Pinpoint the cell where the given text exists, returning its [X, Y] midpoint coordinate. 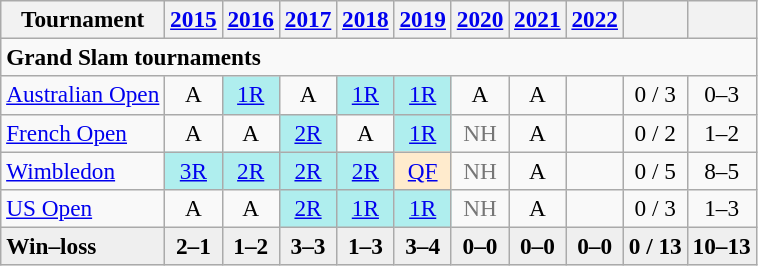
8–5 [722, 170]
2016 [250, 19]
3R [194, 170]
10–13 [722, 246]
French Open [83, 133]
Win–loss [83, 246]
2021 [538, 19]
Tournament [83, 19]
2018 [366, 19]
2022 [594, 19]
Wimbledon [83, 170]
QF [422, 170]
2015 [194, 19]
2020 [480, 19]
2017 [308, 19]
US Open [83, 208]
3–4 [422, 246]
Australian Open [83, 95]
0 / 2 [655, 133]
Grand Slam tournaments [378, 57]
2019 [422, 19]
0 / 5 [655, 170]
3–3 [308, 246]
2–1 [194, 246]
0–3 [722, 95]
0 / 13 [655, 246]
